Return the [x, y] coordinate for the center point of the cell that contains the specified text.  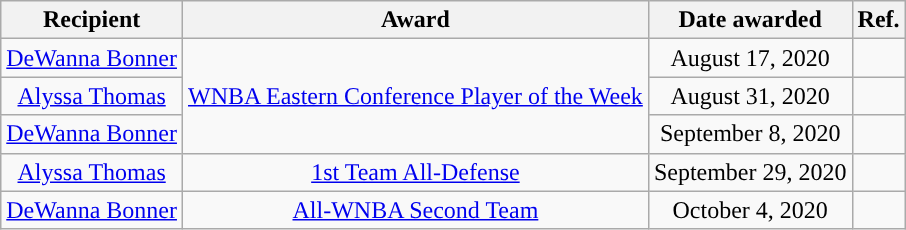
1st Team All-Defense [415, 172]
September 8, 2020 [750, 134]
Date awarded [750, 20]
August 31, 2020 [750, 96]
September 29, 2020 [750, 172]
Award [415, 20]
Recipient [92, 20]
All-WNBA Second Team [415, 210]
August 17, 2020 [750, 58]
WNBA Eastern Conference Player of the Week [415, 96]
Ref. [878, 20]
October 4, 2020 [750, 210]
